From the cell containing the given text, extract its center point as [x, y] coordinate. 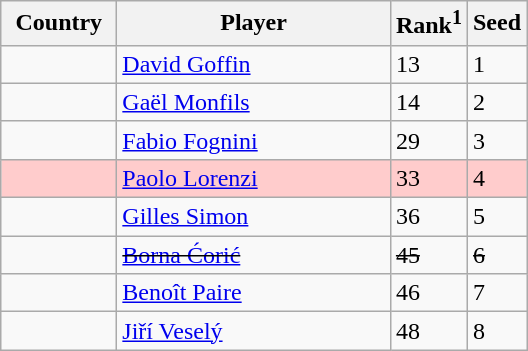
Paolo Lorenzi [254, 178]
6 [496, 255]
Country [59, 24]
46 [428, 293]
Gaël Monfils [254, 102]
48 [428, 331]
David Goffin [254, 64]
Fabio Fognini [254, 140]
5 [496, 217]
1 [496, 64]
33 [428, 178]
45 [428, 255]
Borna Ćorić [254, 255]
3 [496, 140]
Gilles Simon [254, 217]
4 [496, 178]
2 [496, 102]
13 [428, 64]
Jiří Veselý [254, 331]
Player [254, 24]
8 [496, 331]
7 [496, 293]
Rank1 [428, 24]
Seed [496, 24]
36 [428, 217]
29 [428, 140]
Benoît Paire [254, 293]
14 [428, 102]
